Output the (x, y) coordinate of the center of the cell containing the given text.  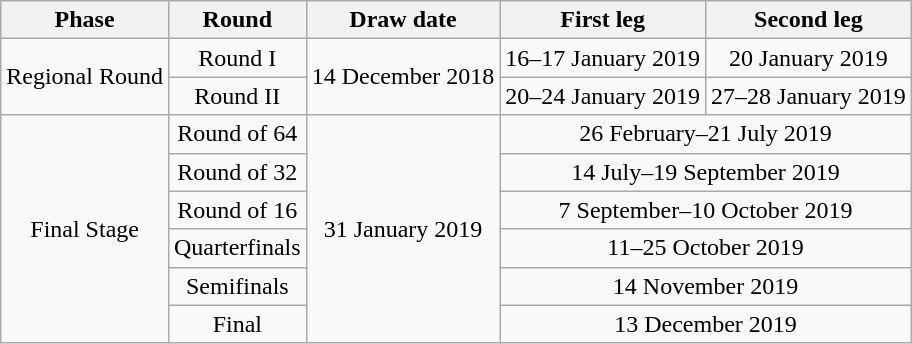
Round of 32 (237, 172)
20–24 January 2019 (603, 96)
Quarterfinals (237, 248)
14 November 2019 (706, 286)
Final Stage (85, 229)
Second leg (809, 20)
14 July–19 September 2019 (706, 172)
26 February–21 July 2019 (706, 134)
Round of 64 (237, 134)
Round II (237, 96)
14 December 2018 (403, 77)
Semifinals (237, 286)
31 January 2019 (403, 229)
Regional Round (85, 77)
Draw date (403, 20)
First leg (603, 20)
Round I (237, 58)
Final (237, 324)
Phase (85, 20)
Round (237, 20)
7 September–10 October 2019 (706, 210)
11–25 October 2019 (706, 248)
Round of 16 (237, 210)
13 December 2019 (706, 324)
20 January 2019 (809, 58)
16–17 January 2019 (603, 58)
27–28 January 2019 (809, 96)
